Pinpoint the cell where the given text exists, returning its (x, y) midpoint coordinate. 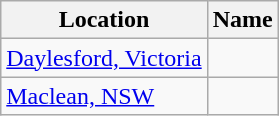
Location (104, 20)
Daylesford, Victoria (104, 58)
Name (242, 20)
Maclean, NSW (104, 96)
